Scan for the cell matching the given text and deliver its [X, Y] coordinate at center. 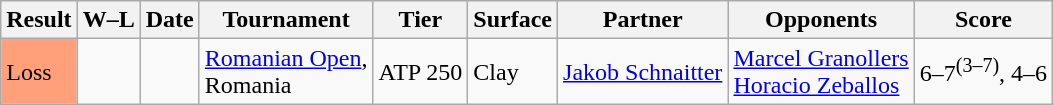
Romanian Open, Romania [286, 72]
Surface [513, 20]
Clay [513, 72]
ATP 250 [420, 72]
Partner [643, 20]
Result [39, 20]
6–7(3–7), 4–6 [983, 72]
Tournament [286, 20]
Tier [420, 20]
Jakob Schnaitter [643, 72]
Score [983, 20]
Marcel Granollers Horacio Zeballos [821, 72]
Opponents [821, 20]
Date [170, 20]
W–L [108, 20]
Loss [39, 72]
